Determine the (x, y) coordinate at the center of the cell enclosing the given text.  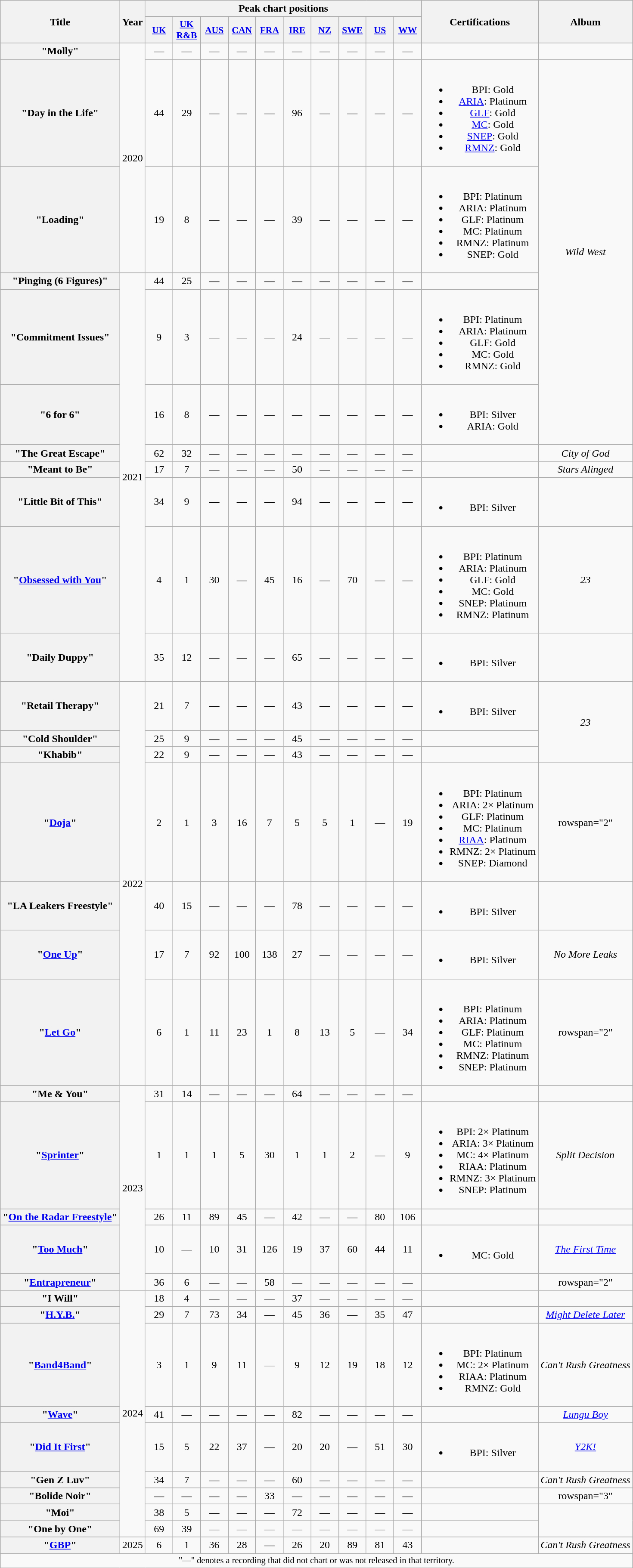
"One by One" (60, 1529)
BPI: 2× PlatinumARIA: 3× PlatinumMC: 4× PlatinumRIAA: PlatinumRMNZ: 3× PlatinumSNEP: Platinum (480, 1155)
"Khabib" (60, 755)
BPI: PlatinumARIA: 2× PlatinumGLF: PlatinumMC: PlatinumRIAA: PlatinumRMNZ: 2× PlatinumSNEP: Diamond (480, 822)
MC: Gold (480, 1249)
City of God (586, 453)
14 (186, 1094)
IRE (297, 30)
58 (270, 1282)
"The Great Escape" (60, 453)
"Molly" (60, 51)
"Let Go" (60, 1032)
41 (159, 1415)
42 (297, 1217)
"Did It First" (60, 1447)
"Entrapreneur" (60, 1282)
"Doja" (60, 822)
"—" denotes a recording that did not chart or was not released in that territory. (316, 1561)
2024 (133, 1413)
2021 (133, 477)
"Meant to Be" (60, 469)
BPI: GoldARIA: PlatinumGLF: GoldMC: GoldSNEP: GoldRMNZ: Gold (480, 113)
2022 (133, 884)
"Retail Therapy" (60, 706)
2023 (133, 1188)
Wild West (586, 252)
UKR&B (186, 30)
"Band4Band" (60, 1365)
"Day in the Life" (60, 113)
"LA Leakers Freestyle" (60, 906)
UK (159, 30)
27 (297, 955)
126 (270, 1249)
65 (297, 658)
"Me & You" (60, 1094)
Peak chart positions (283, 9)
BPI: PlatinumARIA: PlatinumGLF: PlatinumMC: PlatinumRMNZ: PlatinumSNEP: Platinum (480, 1032)
72 (297, 1512)
"Gen Z Luv" (60, 1480)
51 (380, 1447)
FRA (270, 30)
"Wave" (60, 1415)
106 (407, 1217)
The First Time (586, 1249)
78 (297, 906)
CAN (242, 30)
47 (407, 1314)
"Little Bit of This" (60, 502)
Stars Alinged (586, 469)
94 (297, 502)
Y2K! (586, 1447)
13 (325, 1032)
BPI: PlatinumARIA: PlatinumGLF: PlatinumMC: PlatinumRMNZ: PlatinumSNEP: Gold (480, 220)
BPI: PlatinumARIA: PlatinumGLF: GoldMC: GoldRMNZ: Gold (480, 337)
"GBP" (60, 1545)
"Sprinter" (60, 1155)
"Daily Duppy" (60, 658)
33 (270, 1496)
"Moi" (60, 1512)
Certifications (480, 22)
73 (214, 1314)
"Cold Shoulder" (60, 739)
Year (133, 22)
38 (159, 1512)
NZ (325, 30)
24 (297, 337)
WW (407, 30)
50 (297, 469)
BPI: SilverARIA: Gold (480, 414)
32 (186, 453)
2025 (133, 1545)
US (380, 30)
"On the Radar Freestyle" (60, 1217)
"Obsessed with You" (60, 579)
Lungu Boy (586, 1415)
80 (380, 1217)
69 (159, 1529)
96 (297, 113)
"Too Much" (60, 1249)
No More Leaks (586, 955)
Album (586, 22)
SWE (352, 30)
2020 (133, 158)
AUS (214, 30)
Might Delete Later (586, 1314)
70 (352, 579)
"Pinging (6 Figures)" (60, 281)
64 (297, 1094)
"One Up" (60, 955)
81 (380, 1545)
Split Decision (586, 1155)
82 (297, 1415)
62 (159, 453)
"Commitment Issues" (60, 337)
"Bolide Noir" (60, 1496)
100 (242, 955)
92 (214, 955)
"H.Y.B." (60, 1314)
Title (60, 22)
"6 for 6" (60, 414)
28 (242, 1545)
rowspan="3" (586, 1496)
40 (159, 906)
BPI: PlatinumARIA: PlatinumGLF: GoldMC: GoldSNEP: PlatinumRMNZ: Platinum (480, 579)
"I Will" (60, 1298)
"Loading" (60, 220)
BPI: PlatinumMC: 2× PlatinumRIAA: PlatinumRMNZ: Gold (480, 1365)
21 (159, 706)
138 (270, 955)
